Identify which cell holds the provided text, then report its (x, y) central coordinate. 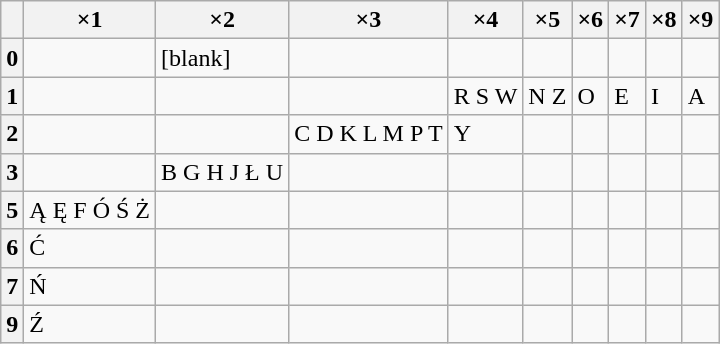
×4 (486, 20)
×7 (628, 20)
×1 (90, 20)
×5 (548, 20)
[blank] (222, 58)
Y (486, 134)
3 (12, 172)
Ć (90, 248)
R S W (486, 96)
Ź (90, 324)
O (590, 96)
C D K L M P T (369, 134)
×6 (590, 20)
1 (12, 96)
A (700, 96)
9 (12, 324)
×9 (700, 20)
Ą Ę F Ó Ś Ż (90, 210)
I (664, 96)
×3 (369, 20)
B G H J Ł U (222, 172)
×2 (222, 20)
Ń (90, 286)
0 (12, 58)
7 (12, 286)
×8 (664, 20)
6 (12, 248)
E (628, 96)
2 (12, 134)
5 (12, 210)
N Z (548, 96)
